Detect which cell encompasses the target text, then output its (X, Y) center coordinate. 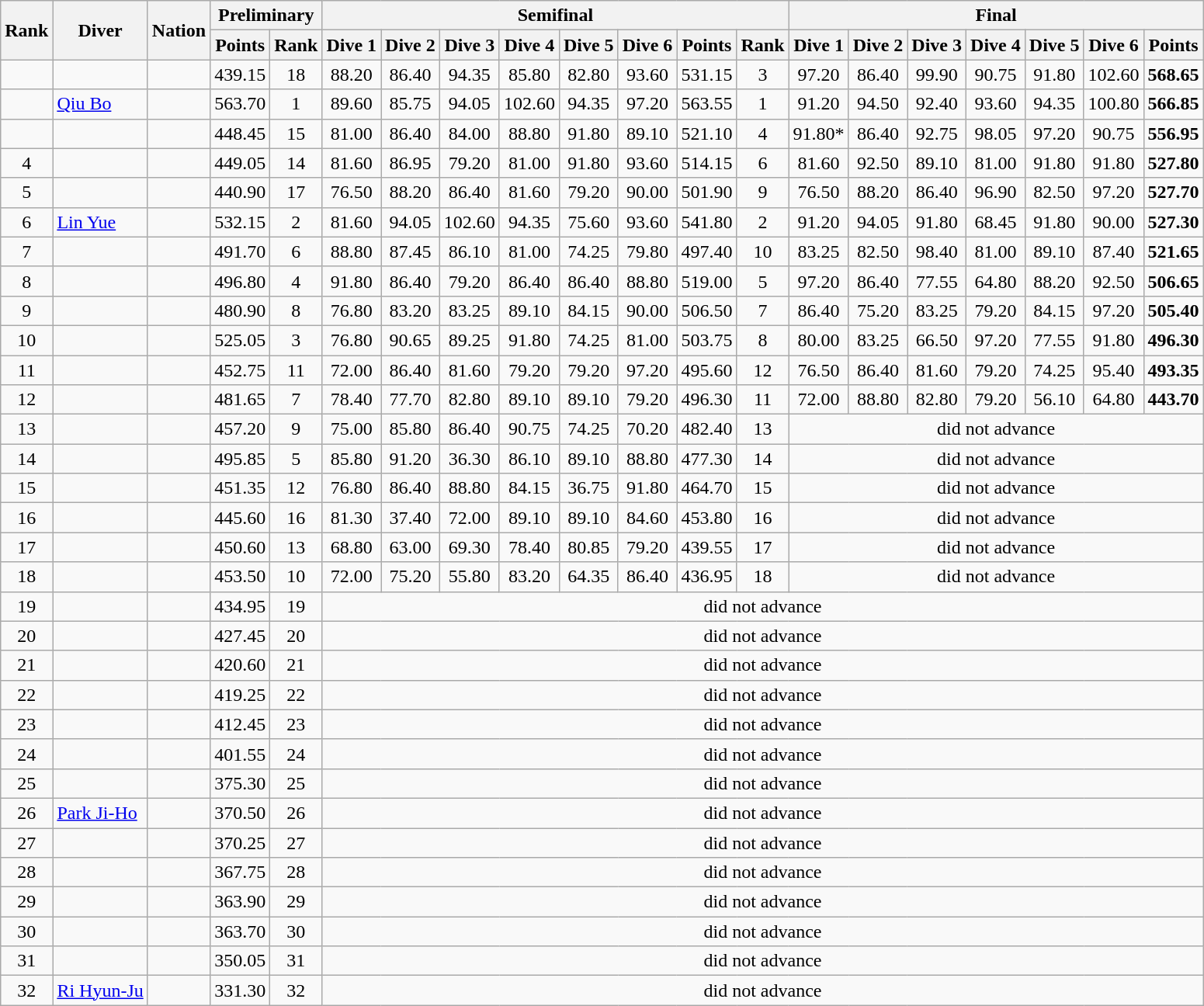
80.00 (818, 340)
55.80 (469, 577)
453.80 (706, 518)
427.45 (241, 636)
514.15 (706, 163)
87.45 (411, 251)
497.40 (706, 251)
64.35 (588, 577)
506.65 (1174, 281)
493.35 (1174, 370)
496.80 (241, 281)
66.50 (937, 340)
480.90 (241, 310)
420.60 (241, 665)
75.60 (588, 222)
439.15 (241, 75)
563.70 (241, 104)
527.30 (1174, 222)
443.70 (1174, 400)
Final (996, 16)
482.40 (706, 429)
Ri Hyun-Ju (100, 990)
75.00 (352, 429)
98.05 (996, 134)
453.50 (241, 577)
481.65 (241, 400)
90.65 (411, 340)
527.70 (1174, 193)
86.95 (411, 163)
37.40 (411, 518)
521.10 (706, 134)
81.30 (352, 518)
412.45 (241, 724)
464.70 (706, 488)
Nation (179, 30)
501.90 (706, 193)
85.75 (411, 104)
Lin Yue (100, 222)
450.60 (241, 547)
563.55 (706, 104)
491.70 (241, 251)
531.15 (706, 75)
89.25 (469, 340)
401.55 (241, 754)
556.95 (1174, 134)
36.30 (469, 459)
99.90 (937, 75)
98.40 (937, 251)
95.40 (1113, 370)
Preliminary (266, 16)
370.50 (241, 813)
70.20 (647, 429)
477.30 (706, 459)
96.90 (996, 193)
331.30 (241, 990)
Qiu Bo (100, 104)
434.95 (241, 606)
503.75 (706, 340)
448.45 (241, 134)
449.05 (241, 163)
350.05 (241, 961)
452.75 (241, 370)
375.30 (241, 783)
521.65 (1174, 251)
94.50 (878, 104)
525.05 (241, 340)
363.90 (241, 902)
363.70 (241, 931)
92.40 (937, 104)
532.15 (241, 222)
505.40 (1174, 310)
445.60 (241, 518)
370.25 (241, 842)
84.60 (647, 518)
Diver (100, 30)
541.80 (706, 222)
519.00 (706, 281)
440.90 (241, 193)
63.00 (411, 547)
69.30 (469, 547)
92.75 (937, 134)
87.40 (1113, 251)
68.45 (996, 222)
56.10 (1054, 400)
419.25 (241, 695)
451.35 (241, 488)
568.65 (1174, 75)
506.50 (706, 310)
77.70 (411, 400)
Semifinal (556, 16)
495.85 (241, 459)
367.75 (241, 872)
566.85 (1174, 104)
36.75 (588, 488)
457.20 (241, 429)
495.60 (706, 370)
79.80 (647, 251)
Park Ji-Ho (100, 813)
439.55 (706, 547)
100.80 (1113, 104)
80.85 (588, 547)
91.80* (818, 134)
84.00 (469, 134)
89.60 (352, 104)
436.95 (706, 577)
68.80 (352, 547)
527.80 (1174, 163)
